Scan for the cell matching the given text and deliver its [X, Y] coordinate at center. 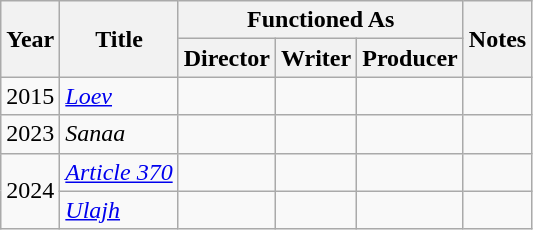
2015 [30, 96]
Functioned As [320, 20]
Article 370 [119, 172]
Producer [410, 58]
Notes [497, 39]
Loev [119, 96]
Title [119, 39]
Year [30, 39]
Director [226, 58]
Ulajh [119, 210]
2024 [30, 191]
Sanaa [119, 134]
2023 [30, 134]
Writer [316, 58]
